Extract the (X, Y) coordinate from the center of the cell holding the provided text.  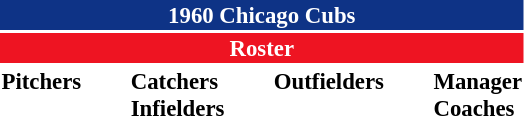
1960 Chicago Cubs (262, 15)
Roster (262, 48)
